Return (x, y) of the center of cell containing provided text 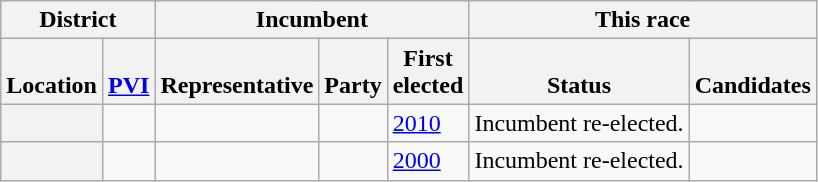
Candidates (752, 72)
Location (52, 72)
2000 (428, 161)
Firstelected (428, 72)
2010 (428, 123)
Representative (237, 72)
District (78, 20)
PVI (128, 72)
This race (642, 20)
Incumbent (312, 20)
Party (353, 72)
Status (579, 72)
